Search for the cell housing the specified text and yield its (X, Y) center coordinate. 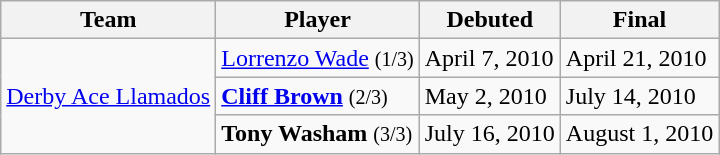
Lorrenzo Wade (1/3) (318, 58)
July 16, 2010 (490, 134)
Debuted (490, 20)
Tony Washam (3/3) (318, 134)
Cliff Brown (2/3) (318, 96)
April 7, 2010 (490, 58)
April 21, 2010 (639, 58)
Derby Ace Llamados (108, 96)
May 2, 2010 (490, 96)
Player (318, 20)
Team (108, 20)
Final (639, 20)
August 1, 2010 (639, 134)
July 14, 2010 (639, 96)
